Pinpoint the cell where the given text exists, returning its [x, y] midpoint coordinate. 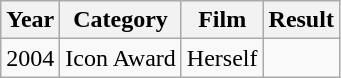
Result [301, 20]
Film [222, 20]
Herself [222, 58]
Year [30, 20]
Icon Award [121, 58]
2004 [30, 58]
Category [121, 20]
